For the text-containing cell, return its midpoint in (x, y) coordinate format. 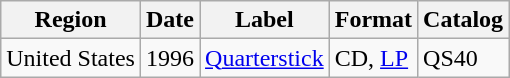
1996 (170, 58)
Catalog (464, 20)
Quarterstick (265, 58)
Format (373, 20)
QS40 (464, 58)
Label (265, 20)
Region (71, 20)
United States (71, 58)
CD, LP (373, 58)
Date (170, 20)
